Identify which cell holds the provided text, then report its (x, y) central coordinate. 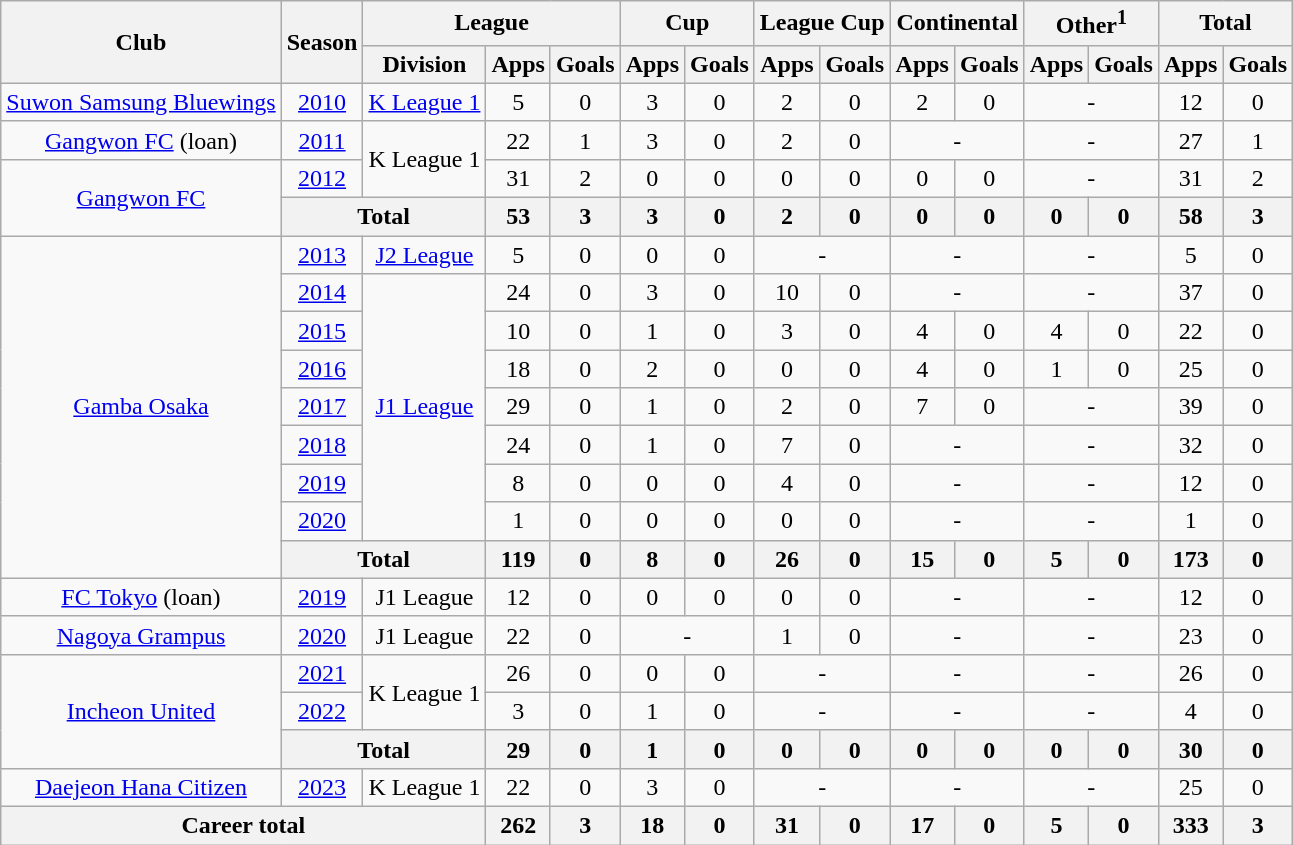
Season (322, 42)
Incheon United (141, 711)
League (492, 24)
Gamba Osaka (141, 408)
37 (1190, 293)
Division (424, 64)
Club (141, 42)
2012 (322, 178)
League Cup (822, 24)
2014 (322, 293)
23 (1190, 635)
39 (1190, 407)
J2 League (424, 255)
Nagoya Grampus (141, 635)
Cup (687, 24)
32 (1190, 445)
2021 (322, 673)
27 (1190, 140)
Continental (957, 24)
173 (1190, 559)
58 (1190, 217)
262 (518, 826)
Gangwon FC (loan) (141, 140)
Career total (244, 826)
2010 (322, 102)
Other1 (1091, 24)
333 (1190, 826)
2015 (322, 331)
2022 (322, 711)
15 (922, 559)
Daejeon Hana Citizen (141, 787)
53 (518, 217)
2016 (322, 369)
Gangwon FC (141, 197)
2013 (322, 255)
2017 (322, 407)
30 (1190, 749)
119 (518, 559)
2018 (322, 445)
2011 (322, 140)
2023 (322, 787)
17 (922, 826)
FC Tokyo (loan) (141, 597)
Suwon Samsung Bluewings (141, 102)
